Determine the (X, Y) coordinate at the center of the cell enclosing the given text.  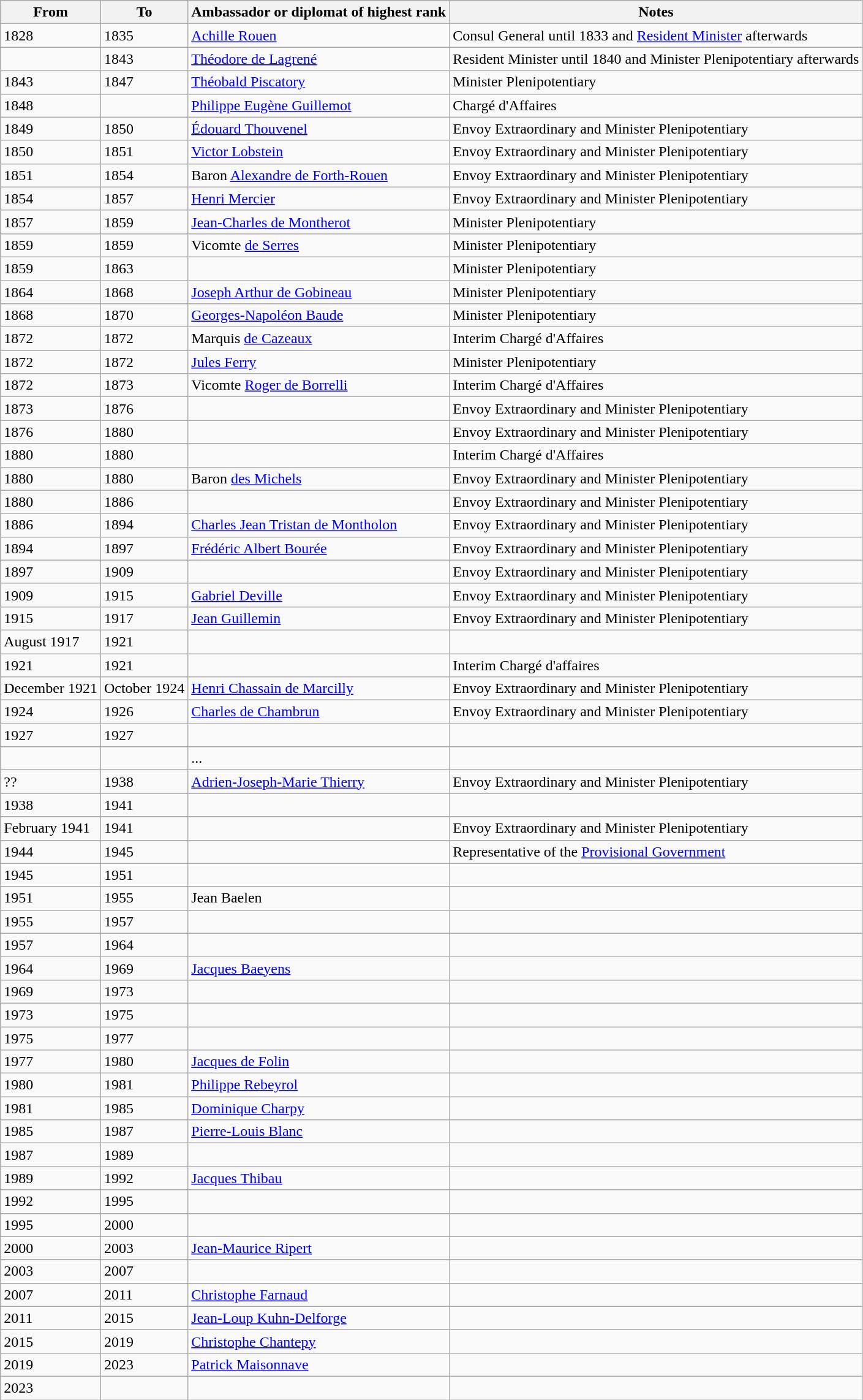
Baron Alexandre de Forth-Rouen (318, 175)
Jules Ferry (318, 362)
Jean Guillemin (318, 618)
1944 (51, 852)
Christophe Farnaud (318, 1295)
... (318, 759)
1863 (144, 268)
Consul General until 1833 and Resident Minister afterwards (656, 36)
Jacques Thibau (318, 1178)
?? (51, 782)
February 1941 (51, 828)
Jean-Maurice Ripert (318, 1248)
Jean-Loup Kuhn-Delforge (318, 1318)
Gabriel Deville (318, 595)
1848 (51, 105)
1917 (144, 618)
Achille Rouen (318, 36)
Théobald Piscatory (318, 82)
Jacques Baeyens (318, 968)
Adrien-Joseph-Marie Thierry (318, 782)
Vicomte Roger de Borrelli (318, 385)
Pierre-Louis Blanc (318, 1132)
1835 (144, 36)
Christophe Chantepy (318, 1341)
1849 (51, 129)
Joseph Arthur de Gobineau (318, 292)
Philippe Eugène Guillemot (318, 105)
Georges-Napoléon Baude (318, 316)
From (51, 12)
1828 (51, 36)
Frédéric Albert Bourée (318, 548)
Patrick Maisonnave (318, 1364)
Marquis de Cazeaux (318, 339)
Ambassador or diplomat of highest rank (318, 12)
Théodore de Lagrené (318, 59)
Victor Lobstein (318, 152)
Henri Chassain de Marcilly (318, 689)
Interim Chargé d'affaires (656, 665)
1864 (51, 292)
Charles Jean Tristan de Montholon (318, 525)
Henri Mercier (318, 199)
Jacques de Folin (318, 1062)
1924 (51, 712)
Jean-Charles de Montherot (318, 222)
Philippe Rebeyrol (318, 1085)
Representative of the Provisional Government (656, 852)
Édouard Thouvenel (318, 129)
Dominique Charpy (318, 1108)
1847 (144, 82)
Jean Baelen (318, 898)
Baron des Michels (318, 479)
October 1924 (144, 689)
Resident Minister until 1840 and Minister Plenipotentiary afterwards (656, 59)
Notes (656, 12)
1926 (144, 712)
Vicomte de Serres (318, 245)
December 1921 (51, 689)
August 1917 (51, 641)
To (144, 12)
Charles de Chambrun (318, 712)
1870 (144, 316)
Chargé d'Affaires (656, 105)
